For the text-containing cell, return its midpoint in [x, y] coordinate format. 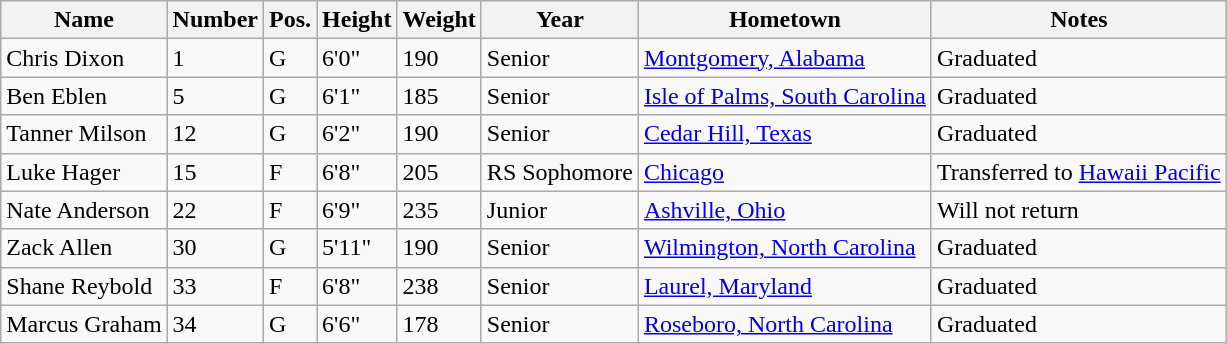
185 [439, 96]
Junior [560, 210]
Zack Allen [84, 248]
6'9" [357, 210]
Wilmington, North Carolina [784, 248]
Chris Dixon [84, 58]
Marcus Graham [84, 324]
205 [439, 172]
12 [215, 134]
Laurel, Maryland [784, 286]
33 [215, 286]
6'2" [357, 134]
Transferred to Hawaii Pacific [1078, 172]
Ashville, Ohio [784, 210]
6'0" [357, 58]
Luke Hager [84, 172]
Shane Reybold [84, 286]
15 [215, 172]
5 [215, 96]
Nate Anderson [84, 210]
6'6" [357, 324]
Chicago [784, 172]
6'1" [357, 96]
235 [439, 210]
Name [84, 20]
238 [439, 286]
Roseboro, North Carolina [784, 324]
Isle of Palms, South Carolina [784, 96]
178 [439, 324]
34 [215, 324]
30 [215, 248]
Ben Eblen [84, 96]
Tanner Milson [84, 134]
RS Sophomore [560, 172]
Notes [1078, 20]
Year [560, 20]
Hometown [784, 20]
22 [215, 210]
Height [357, 20]
5'11" [357, 248]
Montgomery, Alabama [784, 58]
Pos. [290, 20]
Cedar Hill, Texas [784, 134]
1 [215, 58]
Weight [439, 20]
Will not return [1078, 210]
Number [215, 20]
